Determine the (x, y) coordinate at the center of the cell enclosing the given text.  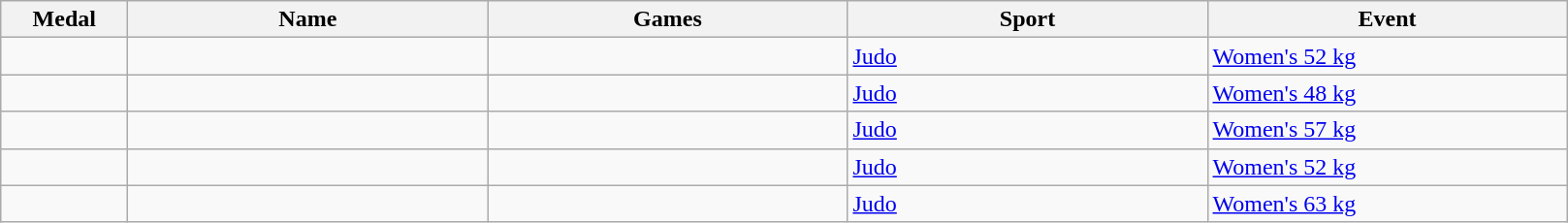
Sport (1028, 19)
Women's 48 kg (1387, 93)
Games (667, 19)
Event (1387, 19)
Women's 63 kg (1387, 204)
Women's 57 kg (1387, 130)
Name (308, 19)
Medal (64, 19)
